Search for the cell housing the specified text and yield its (x, y) center coordinate. 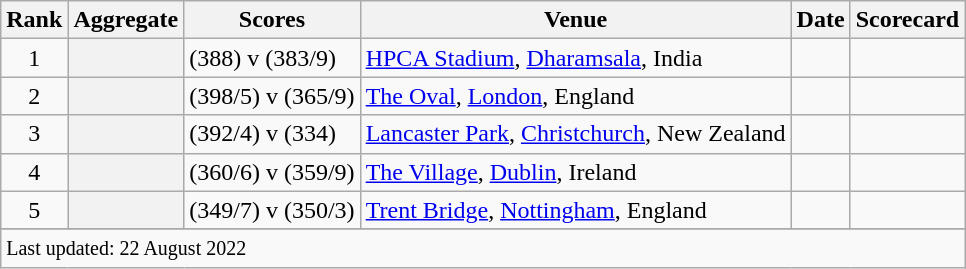
Scores (272, 20)
1 (34, 58)
Lancaster Park, Christchurch, New Zealand (576, 134)
Date (820, 20)
Rank (34, 20)
Venue (576, 20)
(398/5) v (365/9) (272, 96)
5 (34, 210)
HPCA Stadium, Dharamsala, India (576, 58)
Last updated: 22 August 2022 (483, 248)
(392/4) v (334) (272, 134)
(388) v (383/9) (272, 58)
Aggregate (126, 20)
(349/7) v (350/3) (272, 210)
Trent Bridge, Nottingham, England (576, 210)
2 (34, 96)
(360/6) v (359/9) (272, 172)
3 (34, 134)
4 (34, 172)
Scorecard (908, 20)
The Oval, London, England (576, 96)
The Village, Dublin, Ireland (576, 172)
